Provide the (x, y) coordinate of the cell's center where the given text is located.  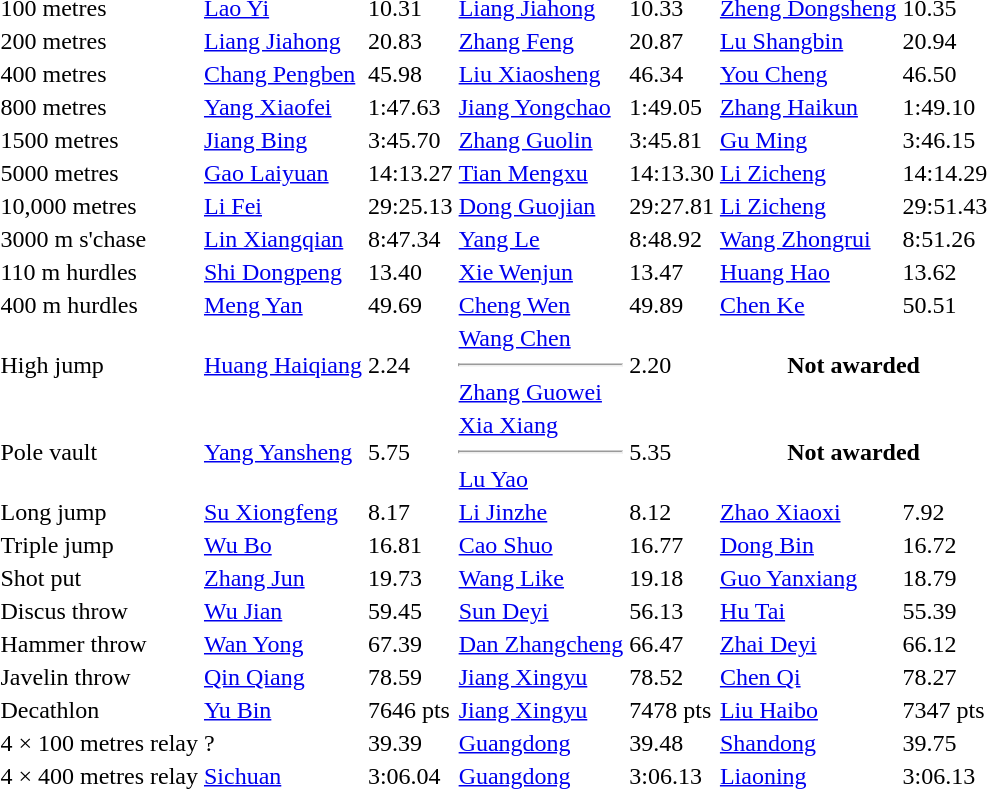
Huang Hao (808, 272)
3:45.81 (672, 140)
39.39 (410, 743)
Chang Pengben (282, 74)
Zhang Jun (282, 578)
Huang Haiqiang (282, 365)
Xie Wenjun (541, 272)
Dong Bin (808, 545)
Zhai Deyi (808, 644)
Dong Guojian (541, 206)
You Cheng (808, 74)
45.98 (410, 74)
14:13.30 (672, 173)
78.52 (672, 677)
Lin Xiangqian (282, 239)
Gu Ming (808, 140)
29:27.81 (672, 206)
Yang Yansheng (282, 452)
66.47 (672, 644)
Lu Shangbin (808, 41)
Shandong (808, 743)
Wang Zhongrui (808, 239)
Wu Bo (282, 545)
Jiang Bing (282, 140)
67.39 (410, 644)
49.89 (672, 305)
5.35 (672, 452)
8:47.34 (410, 239)
Zhang Guolin (541, 140)
Yu Bin (282, 710)
Liang Jiahong (282, 41)
Wan Yong (282, 644)
8.12 (672, 512)
16.77 (672, 545)
16.81 (410, 545)
8.17 (410, 512)
49.69 (410, 305)
13.47 (672, 272)
13.40 (410, 272)
46.34 (672, 74)
20.83 (410, 41)
Tian Mengxu (541, 173)
Yang Le (541, 239)
14:13.27 (410, 173)
Hu Tai (808, 611)
Chen Ke (808, 305)
Guo Yanxiang (808, 578)
56.13 (672, 611)
Gao Laiyuan (282, 173)
Qin Qiang (282, 677)
Dan Zhangcheng (541, 644)
Yang Xiaofei (282, 107)
2.20 (672, 365)
Jiang Yongchao (541, 107)
19.73 (410, 578)
7478 pts (672, 710)
Wu Jian (282, 611)
Liu Haibo (808, 710)
3:45.70 (410, 140)
5.75 (410, 452)
1:47.63 (410, 107)
78.59 (410, 677)
Shi Dongpeng (282, 272)
Zhang Feng (541, 41)
8:48.92 (672, 239)
Guangdong (541, 743)
Chen Qi (808, 677)
Li Jinzhe (541, 512)
Su Xiongfeng (282, 512)
59.45 (410, 611)
? (282, 743)
29:25.13 (410, 206)
Sun Deyi (541, 611)
7646 pts (410, 710)
Meng Yan (282, 305)
2.24 (410, 365)
Xia XiangLu Yao (541, 452)
Li Fei (282, 206)
Cheng Wen (541, 305)
19.18 (672, 578)
20.87 (672, 41)
Zhang Haikun (808, 107)
1:49.05 (672, 107)
Cao Shuo (541, 545)
Wang Like (541, 578)
Wang ChenZhang Guowei (541, 365)
Zhao Xiaoxi (808, 512)
Liu Xiaosheng (541, 74)
39.48 (672, 743)
